Extract the [x, y] coordinate from the center of the cell holding the provided text.  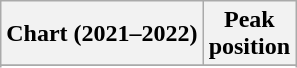
Chart (2021–2022) [102, 34]
Peakposition [249, 34]
